Find where the given text appears and provide that cell's center as (x, y) coordinate. 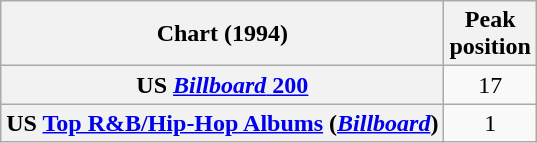
17 (490, 85)
Peak position (490, 34)
1 (490, 123)
US Top R&B/Hip-Hop Albums (Billboard) (222, 123)
Chart (1994) (222, 34)
US Billboard 200 (222, 85)
